Find where the given text appears and provide that cell's center as (X, Y) coordinate. 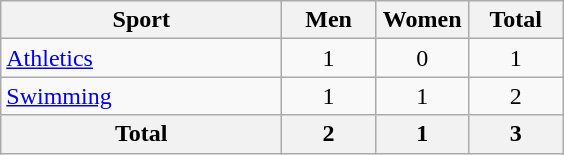
3 (516, 134)
Sport (142, 20)
Women (422, 20)
Athletics (142, 58)
Swimming (142, 96)
Men (329, 20)
0 (422, 58)
